Determine the [X, Y] coordinate at the center of the cell enclosing the given text.  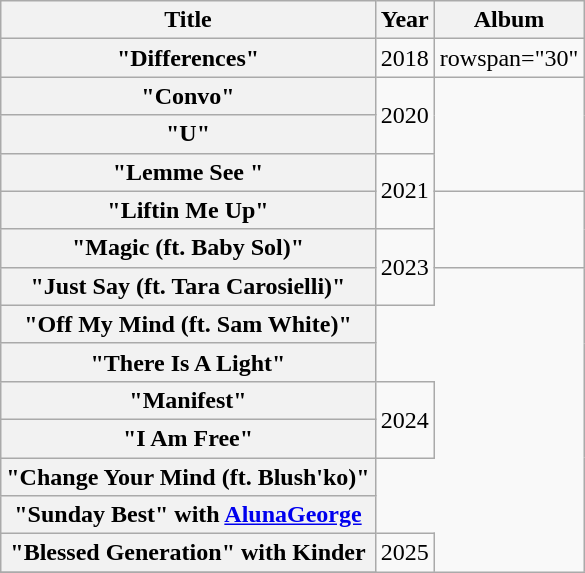
"Blessed Generation" with Kinder [188, 553]
"Just Say (ft. Tara Carosielli)" [188, 286]
Album [509, 20]
2023 [404, 267]
"I Am Free" [188, 438]
Year [404, 20]
2021 [404, 191]
"U" [188, 134]
2025 [404, 553]
"Change Your Mind (ft. Blush'ko)" [188, 477]
"Differences" [188, 58]
"Convo" [188, 96]
"Manifest" [188, 400]
"Liftin Me Up" [188, 210]
"Off My Mind (ft. Sam White)" [188, 324]
"Lemme See " [188, 172]
2024 [404, 419]
2020 [404, 115]
rowspan="30" [509, 58]
Title [188, 20]
"There Is A Light" [188, 362]
"Magic (ft. Baby Sol)" [188, 248]
2018 [404, 58]
"Sunday Best" with AlunaGeorge [188, 515]
